Determine the [x, y] coordinate at the center of the cell enclosing the given text.  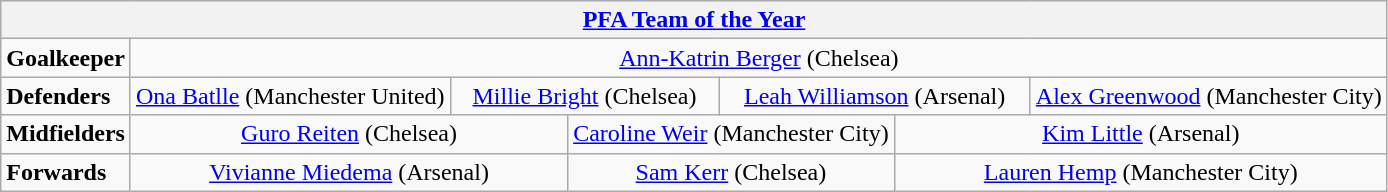
Alex Greenwood (Manchester City) [1208, 96]
Midfielders [66, 134]
Forwards [66, 172]
Caroline Weir (Manchester City) [732, 134]
Guro Reiten (Chelsea) [348, 134]
Kim Little (Arsenal) [1140, 134]
Leah Williamson (Arsenal) [874, 96]
Lauren Hemp (Manchester City) [1140, 172]
Vivianne Miedema (Arsenal) [348, 172]
Sam Kerr (Chelsea) [732, 172]
Millie Bright (Chelsea) [584, 96]
Defenders [66, 96]
Ona Batlle (Manchester United) [290, 96]
Ann-Katrin Berger (Chelsea) [758, 58]
PFA Team of the Year [694, 20]
Goalkeeper [66, 58]
